Return the (x, y) coordinate for the center point of the cell that contains the specified text.  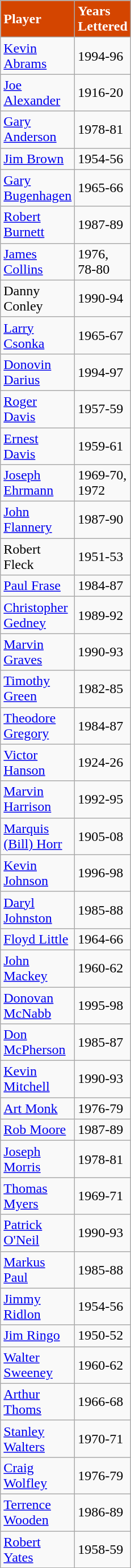
1966-68 (103, 1402)
1965-67 (103, 335)
1987-90 (103, 520)
1924-26 (103, 763)
Kevin Abrams (37, 56)
John Flannery (37, 520)
Theodore Gregory (37, 725)
Larry Csonka (37, 335)
1982-85 (103, 689)
Marvin Graves (37, 652)
Walter Sweeney (37, 1365)
1957-59 (103, 409)
Timothy Green (37, 689)
1985-87 (103, 1043)
1965-66 (103, 188)
1976, 78-80 (103, 262)
1959-61 (103, 445)
1969-70, 1972 (103, 483)
Floyd Little (37, 939)
Years Lettered (103, 19)
Markus Paul (37, 1269)
1990-94 (103, 298)
Victor Hanson (37, 763)
Thomas Myers (37, 1196)
1950-52 (103, 1336)
Marquis (Bill) Horr (37, 836)
Robert Yates (37, 1549)
Donovan McNabb (37, 1005)
Art Monk (37, 1108)
1905-08 (103, 836)
Jimmy Ridlon (37, 1307)
Robert Burnett (37, 224)
Joseph Morris (37, 1159)
1969-71 (103, 1196)
Craig Wolfley (37, 1476)
1994-97 (103, 372)
Kevin Mitchell (37, 1079)
Donovin Darius (37, 372)
1951-53 (103, 556)
1989-92 (103, 615)
1995-98 (103, 1005)
Patrick O'Neil (37, 1233)
John Mackey (37, 968)
Danny Conley (37, 298)
1970-71 (103, 1438)
1994-96 (103, 56)
Daryl Johnston (37, 910)
Rob Moore (37, 1130)
Joe Alexander (37, 93)
Don McPherson (37, 1043)
Ernest Davis (37, 445)
Jim Ringo (37, 1336)
Arthur Thoms (37, 1402)
Gary Anderson (37, 129)
Joseph Ehrmann (37, 483)
Robert Fleck (37, 556)
Christopher Gedney (37, 615)
1996-98 (103, 873)
Player (37, 19)
1992-95 (103, 799)
Roger Davis (37, 409)
1986-89 (103, 1512)
Kevin Johnson (37, 873)
James Collins (37, 262)
Stanley Walters (37, 1438)
Marvin Harrison (37, 799)
Jim Brown (37, 159)
Terrence Wooden (37, 1512)
1958-59 (103, 1549)
1964-66 (103, 939)
1916-20 (103, 93)
Gary Bugenhagen (37, 188)
Paul Frase (37, 586)
